Scan for the cell matching the given text and deliver its [X, Y] coordinate at center. 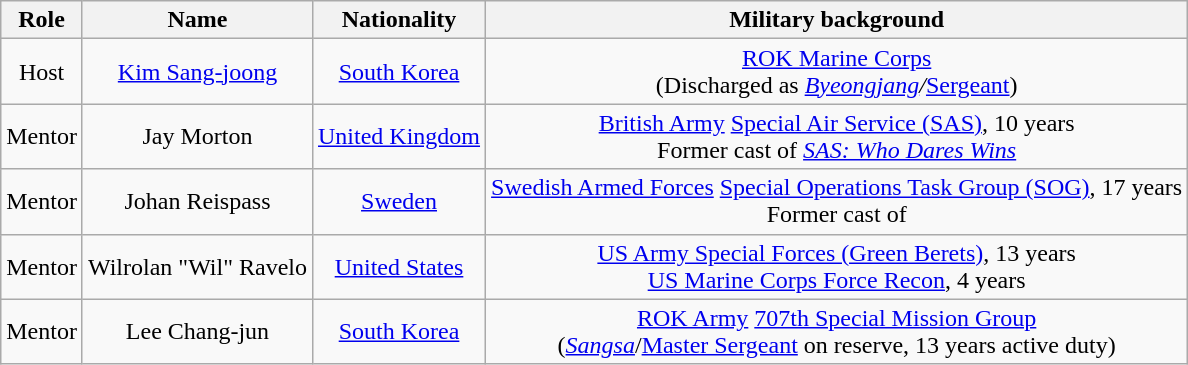
Jay Morton [197, 136]
British Army Special Air Service (SAS), 10 yearsFormer cast of SAS: Who Dares Wins [837, 136]
ROK Marine Corps(Discharged as Byeongjang/Sergeant) [837, 72]
Nationality [398, 20]
United States [398, 266]
Johan Reispass [197, 202]
United Kingdom [398, 136]
Military background [837, 20]
Name [197, 20]
Host [42, 72]
US Army Special Forces (Green Berets), 13 yearsUS Marine Corps Force Recon, 4 years [837, 266]
Kim Sang-joong [197, 72]
Lee Chang-jun [197, 332]
Role [42, 20]
ROK Army 707th Special Mission Group(Sangsa/Master Sergeant on reserve, 13 years active duty) [837, 332]
Swedish Armed Forces Special Operations Task Group (SOG), 17 yearsFormer cast of [837, 202]
Sweden [398, 202]
Wilrolan "Wil" Ravelo [197, 266]
